Provide the (X, Y) coordinate of the cell's center where the given text is located.  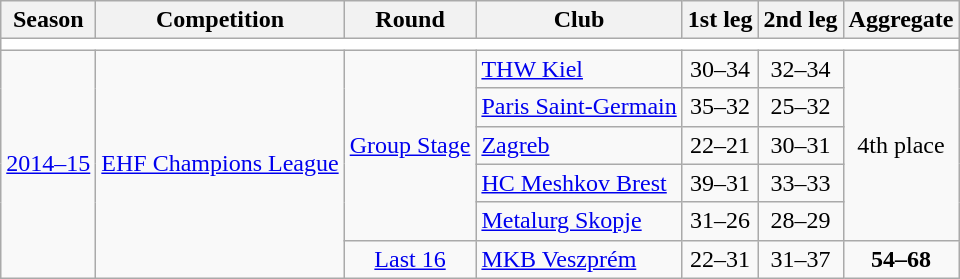
Group Stage (410, 145)
4th place (901, 145)
28–29 (800, 221)
25–32 (800, 107)
Last 16 (410, 259)
Aggregate (901, 20)
Competition (220, 20)
31–26 (720, 221)
Club (579, 20)
Season (48, 20)
EHF Champions League (220, 164)
Metalurg Skopje (579, 221)
30–31 (800, 145)
22–21 (720, 145)
1st leg (720, 20)
22–31 (720, 259)
Zagreb (579, 145)
30–34 (720, 69)
Paris Saint-Germain (579, 107)
2014–15 (48, 164)
THW Kiel (579, 69)
2nd leg (800, 20)
31–37 (800, 259)
MKB Veszprém (579, 259)
33–33 (800, 183)
HC Meshkov Brest (579, 183)
32–34 (800, 69)
35–32 (720, 107)
54–68 (901, 259)
39–31 (720, 183)
Round (410, 20)
